Scan for the cell matching the given text and deliver its (X, Y) coordinate at center. 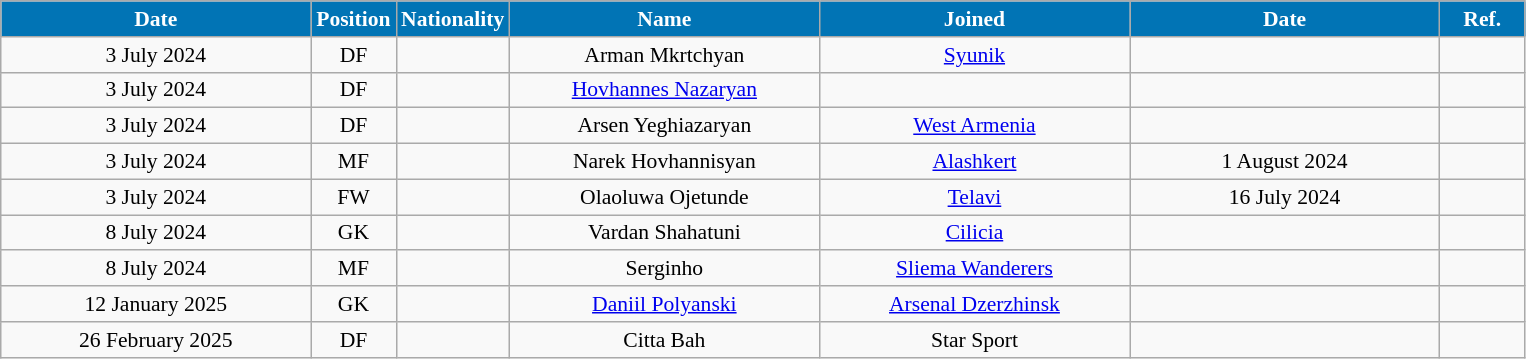
Cilicia (974, 233)
Vardan Shahatuni (664, 233)
16 July 2024 (1285, 197)
Telavi (974, 197)
1 August 2024 (1285, 162)
West Armenia (974, 126)
Alashkert (974, 162)
Syunik (974, 55)
Sliema Wanderers (974, 269)
Ref. (1482, 19)
Narek Hovhannisyan (664, 162)
Serginho (664, 269)
Hovhannes Nazaryan (664, 90)
Arman Mkrtchyan (664, 55)
Arsenal Dzerzhinsk (974, 304)
Position (354, 19)
26 February 2025 (156, 340)
Arsen Yeghiazaryan (664, 126)
Star Sport (974, 340)
Citta Bah (664, 340)
FW (354, 197)
Daniil Polyanski (664, 304)
Name (664, 19)
Olaoluwa Ojetunde (664, 197)
Joined (974, 19)
Nationality (452, 19)
12 January 2025 (156, 304)
